Provide the (X, Y) coordinate of the cell's center where the given text is located.  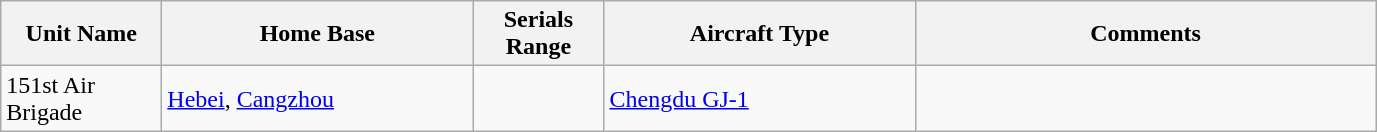
Unit Name (82, 34)
151st Air Brigade (82, 98)
Serials Range (538, 34)
Aircraft Type (760, 34)
Hebei, Cangzhou (318, 98)
Chengdu GJ-1 (760, 98)
Comments (1146, 34)
Home Base (318, 34)
